Return [X, Y] of the center of cell containing provided text 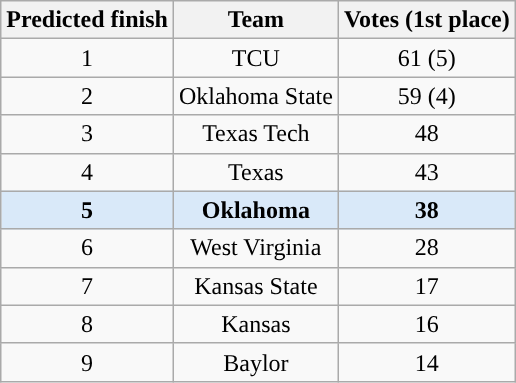
48 [426, 134]
Kansas State [256, 286]
Oklahoma State [256, 96]
28 [426, 248]
TCU [256, 58]
7 [88, 286]
38 [426, 210]
Team [256, 20]
West Virginia [256, 248]
Votes (1st place) [426, 20]
17 [426, 286]
3 [88, 134]
5 [88, 210]
1 [88, 58]
6 [88, 248]
16 [426, 324]
Texas Tech [256, 134]
2 [88, 96]
61 (5) [426, 58]
8 [88, 324]
59 (4) [426, 96]
9 [88, 362]
14 [426, 362]
Baylor [256, 362]
43 [426, 172]
Oklahoma [256, 210]
Predicted finish [88, 20]
4 [88, 172]
Kansas [256, 324]
Texas [256, 172]
